Identify which cell holds the provided text, then report its [x, y] central coordinate. 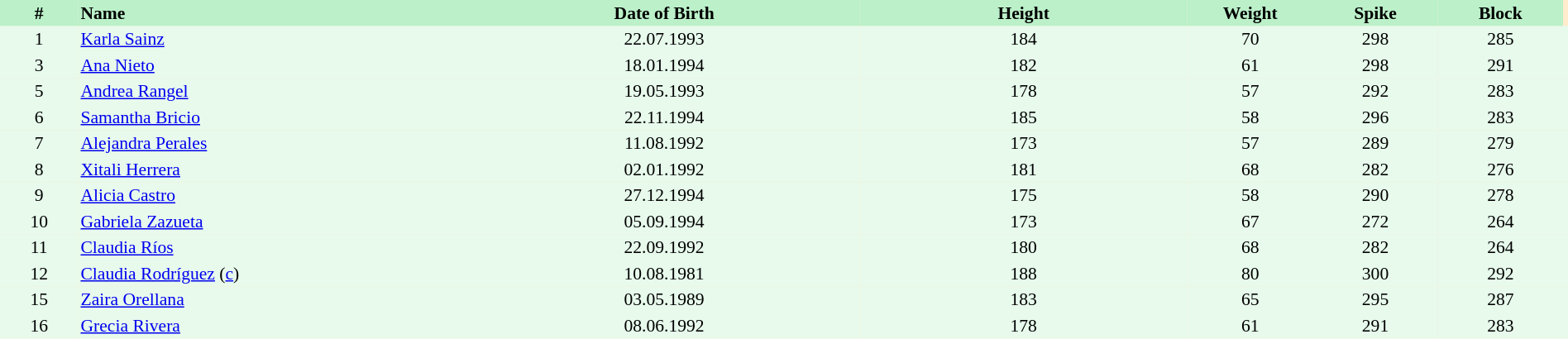
Samantha Bricio [273, 117]
9 [39, 195]
188 [1024, 274]
Alicia Castro [273, 195]
285 [1500, 40]
Spike [1374, 13]
Xitali Herrera [273, 169]
Name [273, 13]
Ana Nieto [273, 65]
Date of Birth [664, 13]
Weight [1250, 13]
22.07.1993 [664, 40]
3 [39, 65]
Grecia Rivera [273, 326]
27.12.1994 [664, 195]
05.09.1994 [664, 222]
10.08.1981 [664, 274]
7 [39, 144]
180 [1024, 248]
22.09.1992 [664, 248]
8 [39, 169]
Gabriela Zazueta [273, 222]
185 [1024, 117]
80 [1250, 274]
70 [1250, 40]
# [39, 13]
19.05.1993 [664, 91]
296 [1374, 117]
Claudia Ríos [273, 248]
295 [1374, 299]
6 [39, 117]
Claudia Rodríguez (c) [273, 274]
03.05.1989 [664, 299]
Andrea Rangel [273, 91]
183 [1024, 299]
279 [1500, 144]
08.06.1992 [664, 326]
18.01.1994 [664, 65]
276 [1500, 169]
290 [1374, 195]
22.11.1994 [664, 117]
15 [39, 299]
02.01.1992 [664, 169]
300 [1374, 274]
16 [39, 326]
181 [1024, 169]
Block [1500, 13]
10 [39, 222]
289 [1374, 144]
287 [1500, 299]
67 [1250, 222]
175 [1024, 195]
5 [39, 91]
Zaira Orellana [273, 299]
12 [39, 274]
Karla Sainz [273, 40]
184 [1024, 40]
Height [1024, 13]
65 [1250, 299]
182 [1024, 65]
272 [1374, 222]
11.08.1992 [664, 144]
Alejandra Perales [273, 144]
11 [39, 248]
1 [39, 40]
278 [1500, 195]
